Find where the given text appears and provide that cell's center as (x, y) coordinate. 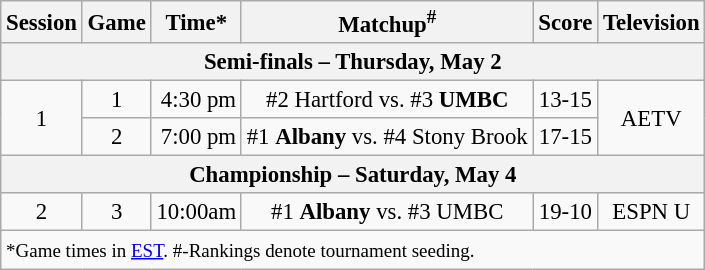
Championship – Saturday, May 4 (353, 175)
*Game times in EST. #-Rankings denote tournament seeding. (353, 250)
Television (652, 22)
19-10 (566, 213)
#2 Hartford vs. #3 UMBC (387, 100)
13-15 (566, 100)
ESPN U (652, 213)
Matchup# (387, 22)
Session (42, 22)
4:30 pm (196, 100)
#1 Albany vs. #4 Stony Brook (387, 137)
7:00 pm (196, 137)
AETV (652, 118)
Score (566, 22)
3 (116, 213)
Game (116, 22)
Semi-finals – Thursday, May 2 (353, 62)
#1 Albany vs. #3 UMBC (387, 213)
Time* (196, 22)
10:00am (196, 213)
17-15 (566, 137)
